Locate the cell with the specified text and output its (x, y) center coordinate. 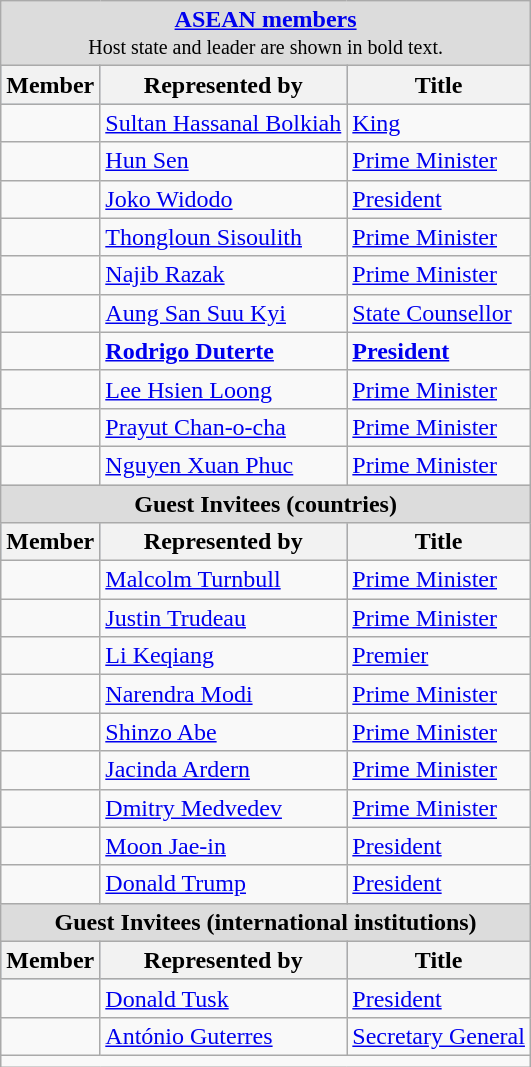
King (439, 123)
State Counsellor (439, 313)
Sultan Hassanal Bolkiah (224, 123)
Secretary General (439, 1036)
Narendra Modi (224, 694)
Guest Invitees (countries) (266, 503)
Donald Tusk (224, 998)
Nguyen Xuan Phuc (224, 465)
Hun Sen (224, 161)
Aung San Suu Kyi (224, 313)
Shinzo Abe (224, 732)
Guest Invitees (international institutions) (266, 922)
Rodrigo Duterte (224, 351)
Jacinda Ardern (224, 770)
ASEAN membersHost state and leader are shown in bold text. (266, 34)
Thongloun Sisoulith (224, 237)
Joko Widodo (224, 199)
Donald Trump (224, 884)
Premier (439, 656)
Justin Trudeau (224, 618)
Moon Jae-in (224, 846)
Dmitry Medvedev (224, 808)
António Guterres (224, 1036)
Li Keqiang (224, 656)
Najib Razak (224, 275)
Prayut Chan-o-cha (224, 427)
Lee Hsien Loong (224, 389)
Malcolm Turnbull (224, 580)
